Return the (X, Y) coordinate for the center point of the cell that contains the specified text.  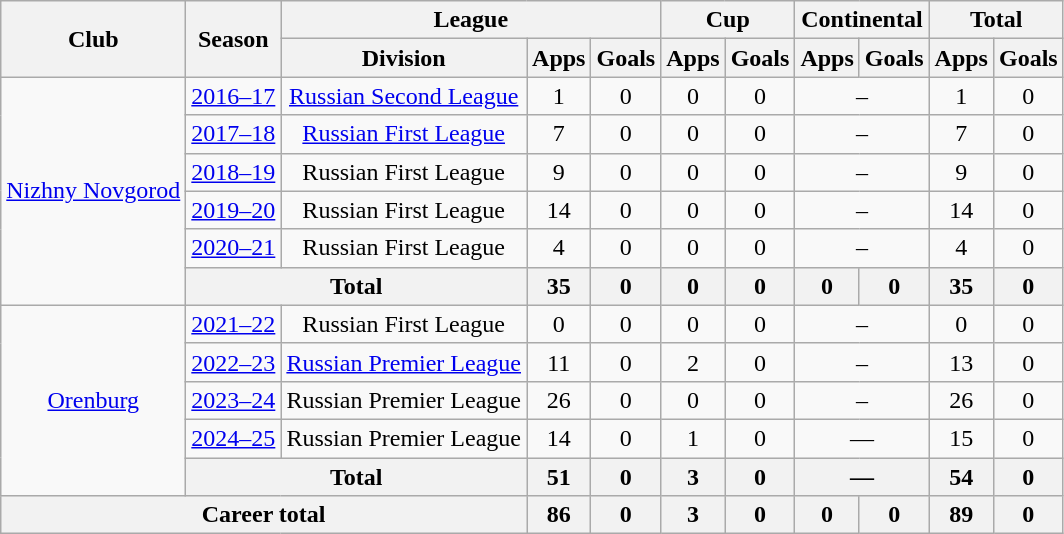
2019–20 (234, 210)
2024–25 (234, 438)
Season (234, 39)
Club (94, 39)
Russian Second League (404, 96)
Cup (728, 20)
2018–19 (234, 172)
2023–24 (234, 400)
2021–22 (234, 324)
Division (404, 58)
Career total (264, 515)
2016–17 (234, 96)
Continental (862, 20)
Nizhny Novgorod (94, 191)
League (471, 20)
86 (559, 515)
13 (961, 362)
Orenburg (94, 400)
51 (559, 477)
2020–21 (234, 248)
2 (693, 362)
54 (961, 477)
11 (559, 362)
2017–18 (234, 134)
15 (961, 438)
2022–23 (234, 362)
89 (961, 515)
